Extract the (x, y) coordinate from the center of the cell holding the provided text.  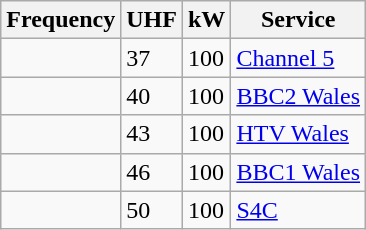
BBC2 Wales (298, 96)
BBC1 Wales (298, 172)
Channel 5 (298, 58)
Service (298, 20)
43 (152, 134)
kW (206, 20)
Frequency (61, 20)
46 (152, 172)
40 (152, 96)
S4C (298, 210)
UHF (152, 20)
37 (152, 58)
50 (152, 210)
HTV Wales (298, 134)
